Identify which cell holds the provided text, then report its (X, Y) central coordinate. 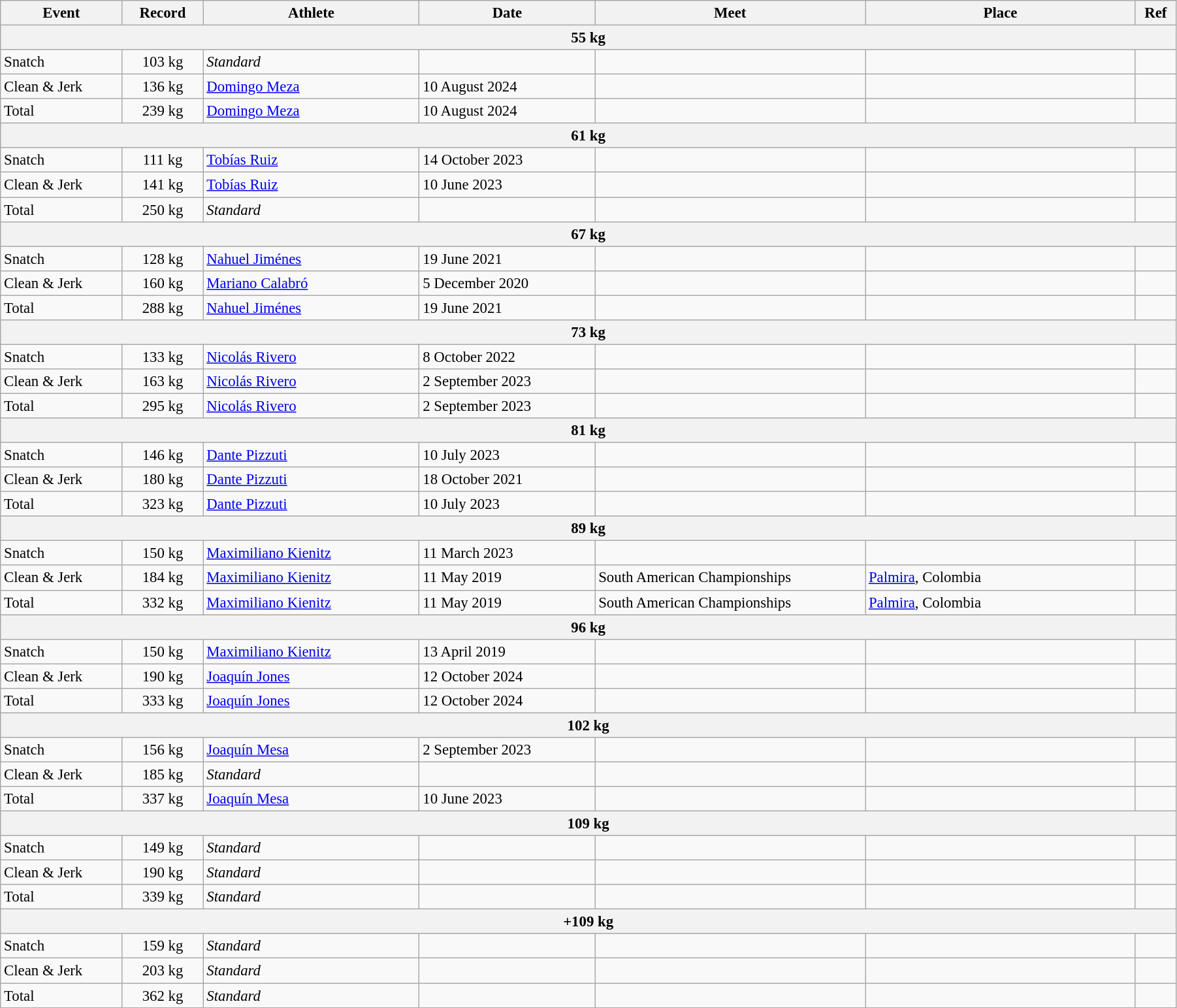
11 March 2023 (507, 553)
Record (163, 13)
323 kg (163, 504)
128 kg (163, 259)
Meet (730, 13)
Ref (1155, 13)
184 kg (163, 578)
163 kg (163, 382)
81 kg (588, 431)
156 kg (163, 750)
146 kg (163, 455)
103 kg (163, 62)
185 kg (163, 774)
337 kg (163, 799)
109 kg (588, 824)
5 December 2020 (507, 283)
Place (1001, 13)
362 kg (163, 996)
295 kg (163, 406)
55 kg (588, 38)
13 April 2019 (507, 651)
332 kg (163, 602)
61 kg (588, 136)
Date (507, 13)
111 kg (163, 160)
250 kg (163, 210)
89 kg (588, 528)
18 October 2021 (507, 480)
Mariano Calabró (311, 283)
Event (61, 13)
73 kg (588, 333)
180 kg (163, 480)
133 kg (163, 357)
339 kg (163, 897)
141 kg (163, 185)
102 kg (588, 725)
136 kg (163, 87)
149 kg (163, 848)
159 kg (163, 947)
333 kg (163, 701)
160 kg (163, 283)
288 kg (163, 308)
67 kg (588, 234)
8 October 2022 (507, 357)
96 kg (588, 627)
239 kg (163, 111)
Athlete (311, 13)
14 October 2023 (507, 160)
+109 kg (588, 922)
203 kg (163, 971)
